Extract the (X, Y) coordinate from the center of the cell holding the provided text.  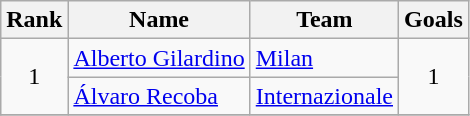
Rank (34, 20)
Alberto Gilardino (159, 58)
Team (324, 20)
Internazionale (324, 96)
Álvaro Recoba (159, 96)
Milan (324, 58)
Goals (434, 20)
Name (159, 20)
